Pinpoint the cell where the given text exists, returning its (X, Y) midpoint coordinate. 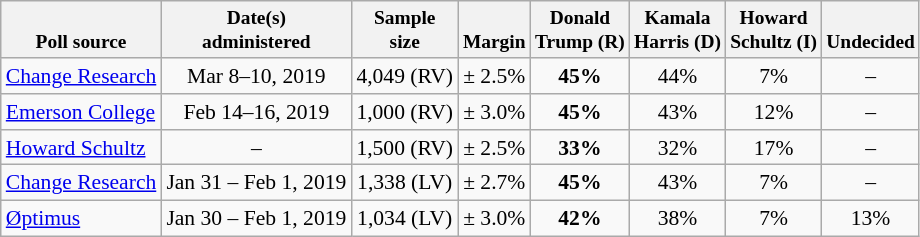
38% (677, 219)
42% (580, 219)
Jan 31 – Feb 1, 2019 (256, 183)
13% (871, 219)
33% (580, 148)
Øptimus (82, 219)
32% (677, 148)
Howard Schultz (82, 148)
Samplesize (404, 30)
1,000 (RV) (404, 112)
Date(s)administered (256, 30)
Poll source (82, 30)
KamalaHarris (D) (677, 30)
Mar 8–10, 2019 (256, 76)
Margin (494, 30)
17% (774, 148)
Jan 30 – Feb 1, 2019 (256, 219)
Emerson College (82, 112)
44% (677, 76)
1,034 (LV) (404, 219)
1,338 (LV) (404, 183)
Undecided (871, 30)
DonaldTrump (R) (580, 30)
HowardSchultz (I) (774, 30)
± 2.7% (494, 183)
4,049 (RV) (404, 76)
1,500 (RV) (404, 148)
Feb 14–16, 2019 (256, 112)
12% (774, 112)
